Return the [x, y] coordinate for the center point of the cell that contains the specified text.  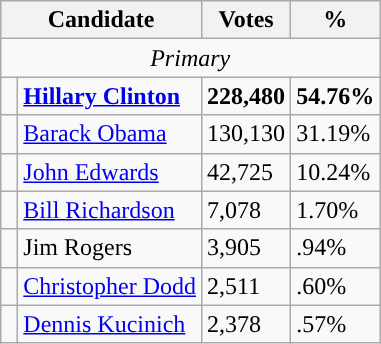
Dennis Kucinich [110, 324]
10.24% [336, 172]
.94% [336, 248]
.57% [336, 324]
42,725 [246, 172]
John Edwards [110, 172]
Jim Rogers [110, 248]
Primary [190, 58]
2,511 [246, 286]
Hillary Clinton [110, 96]
3,905 [246, 248]
228,480 [246, 96]
Christopher Dodd [110, 286]
Candidate [102, 20]
Barack Obama [110, 134]
54.76% [336, 96]
Bill Richardson [110, 210]
% [336, 20]
31.19% [336, 134]
130,130 [246, 134]
Votes [246, 20]
.60% [336, 286]
1.70% [336, 210]
7,078 [246, 210]
2,378 [246, 324]
